From the cell containing the given text, extract its center point as (x, y) coordinate. 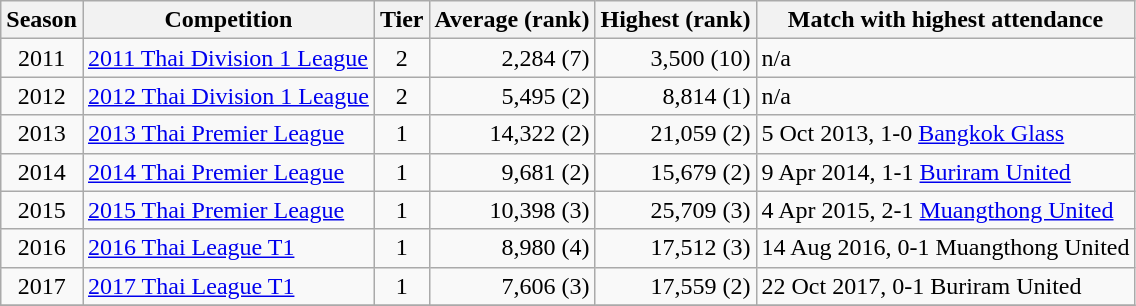
2012 (42, 96)
2015 (42, 210)
Average (rank) (512, 20)
7,606 (3) (512, 286)
2017 Thai League T1 (228, 286)
Highest (rank) (676, 20)
4 Apr 2015, 2-1 Muangthong United (946, 210)
Competition (228, 20)
2011 (42, 58)
25,709 (3) (676, 210)
2014 (42, 172)
2017 (42, 286)
2011 Thai Division 1 League (228, 58)
2012 Thai Division 1 League (228, 96)
17,512 (3) (676, 248)
2,284 (7) (512, 58)
15,679 (2) (676, 172)
22 Oct 2017, 0-1 Buriram United (946, 286)
Match with highest attendance (946, 20)
17,559 (2) (676, 286)
8,980 (4) (512, 248)
2013 Thai Premier League (228, 134)
14 Aug 2016, 0-1 Muangthong United (946, 248)
9,681 (2) (512, 172)
2015 Thai Premier League (228, 210)
3,500 (10) (676, 58)
14,322 (2) (512, 134)
Season (42, 20)
2013 (42, 134)
2016 (42, 248)
9 Apr 2014, 1-1 Buriram United (946, 172)
2014 Thai Premier League (228, 172)
8,814 (1) (676, 96)
5 Oct 2013, 1-0 Bangkok Glass (946, 134)
10,398 (3) (512, 210)
Tier (402, 20)
2016 Thai League T1 (228, 248)
21,059 (2) (676, 134)
5,495 (2) (512, 96)
